Identify which cell holds the provided text, then report its (x, y) central coordinate. 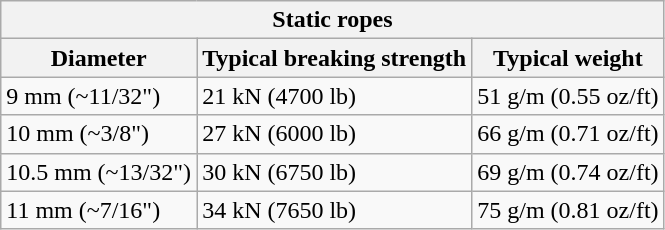
34 kN (7650 lb) (334, 210)
9 mm (~11/32") (99, 96)
10 mm (~3/8") (99, 134)
Typical weight (568, 58)
75 g/m (0.81 oz/ft) (568, 210)
66 g/m (0.71 oz/ft) (568, 134)
Diameter (99, 58)
Static ropes (332, 20)
51 g/m (0.55 oz/ft) (568, 96)
27 kN (6000 lb) (334, 134)
21 kN (4700 lb) (334, 96)
69 g/m (0.74 oz/ft) (568, 172)
Typical breaking strength (334, 58)
10.5 mm (~13/32") (99, 172)
30 kN (6750 lb) (334, 172)
11 mm (~7/16") (99, 210)
